Return [X, Y] of the center of cell containing provided text 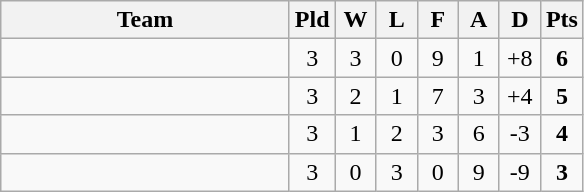
+4 [520, 96]
4 [562, 134]
W [356, 20]
+8 [520, 58]
D [520, 20]
Pld [312, 20]
A [478, 20]
F [438, 20]
-9 [520, 172]
L [396, 20]
-3 [520, 134]
5 [562, 96]
7 [438, 96]
Team [146, 20]
Pts [562, 20]
